Return the [x, y] coordinate for the center point of the cell that contains the specified text.  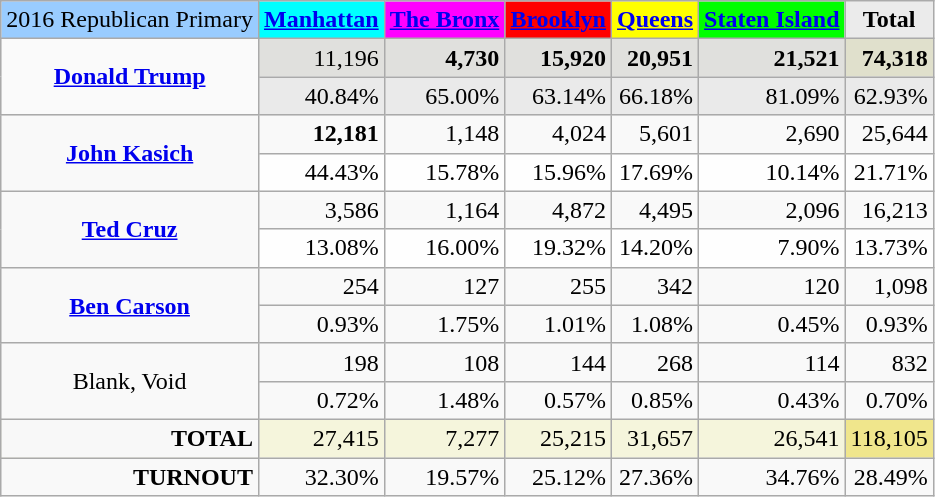
Manhattan [321, 20]
254 [321, 286]
1,164 [444, 210]
26,541 [772, 438]
TOTAL [130, 438]
62.93% [889, 96]
0.85% [656, 400]
4,495 [656, 210]
1,098 [889, 286]
114 [772, 362]
Total [889, 20]
63.14% [558, 96]
3,586 [321, 210]
25,644 [889, 134]
21.71% [889, 172]
Blank, Void [130, 381]
1.75% [444, 324]
Brooklyn [558, 20]
12,181 [321, 134]
1.48% [444, 400]
Ben Carson [130, 305]
1.08% [656, 324]
108 [444, 362]
2,096 [772, 210]
74,318 [889, 58]
0.45% [772, 324]
0.70% [889, 400]
17.69% [656, 172]
19.32% [558, 248]
0.72% [321, 400]
342 [656, 286]
15,920 [558, 58]
65.00% [444, 96]
7.90% [772, 248]
4,730 [444, 58]
31,657 [656, 438]
2,690 [772, 134]
25.12% [558, 477]
27,415 [321, 438]
4,024 [558, 134]
28.49% [889, 477]
268 [656, 362]
81.09% [772, 96]
27.36% [656, 477]
2016 Republican Primary [130, 20]
4,872 [558, 210]
255 [558, 286]
0.43% [772, 400]
11,196 [321, 58]
13.73% [889, 248]
127 [444, 286]
32.30% [321, 477]
Ted Cruz [130, 229]
21,521 [772, 58]
16.00% [444, 248]
10.14% [772, 172]
Queens [656, 20]
832 [889, 362]
John Kasich [130, 153]
13.08% [321, 248]
44.43% [321, 172]
1.01% [558, 324]
0.57% [558, 400]
15.78% [444, 172]
34.76% [772, 477]
198 [321, 362]
TURNOUT [130, 477]
25,215 [558, 438]
120 [772, 286]
The Bronx [444, 20]
Donald Trump [130, 77]
Staten Island [772, 20]
19.57% [444, 477]
20,951 [656, 58]
7,277 [444, 438]
40.84% [321, 96]
1,148 [444, 134]
16,213 [889, 210]
14.20% [656, 248]
66.18% [656, 96]
144 [558, 362]
5,601 [656, 134]
118,105 [889, 438]
15.96% [558, 172]
